Locate the cell with the specified text and output its [x, y] center coordinate. 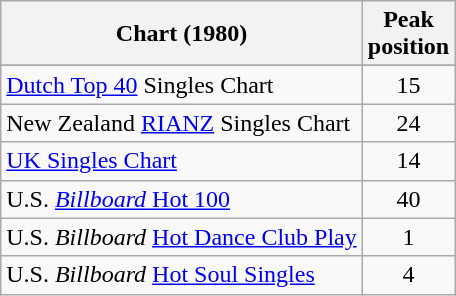
40 [408, 199]
4 [408, 275]
UK Singles Chart [182, 161]
15 [408, 85]
Chart (1980) [182, 34]
U.S. Billboard Hot Dance Club Play [182, 237]
U.S. Billboard Hot 100 [182, 199]
New Zealand RIANZ Singles Chart [182, 123]
1 [408, 237]
U.S. Billboard Hot Soul Singles [182, 275]
24 [408, 123]
14 [408, 161]
Dutch Top 40 Singles Chart [182, 85]
Peakposition [408, 34]
